Capture the cell that displays the provided text and extract its [x, y] central coordinate. 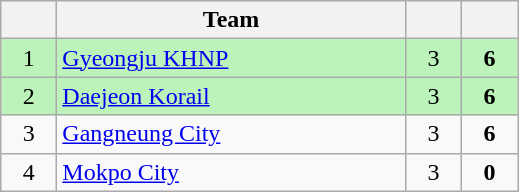
Gyeongju KHNP [232, 58]
1 [29, 58]
2 [29, 96]
Daejeon Korail [232, 96]
4 [29, 172]
Gangneung City [232, 134]
Mokpo City [232, 172]
0 [489, 172]
Team [232, 20]
